Determine the [x, y] coordinate at the center of the cell enclosing the given text.  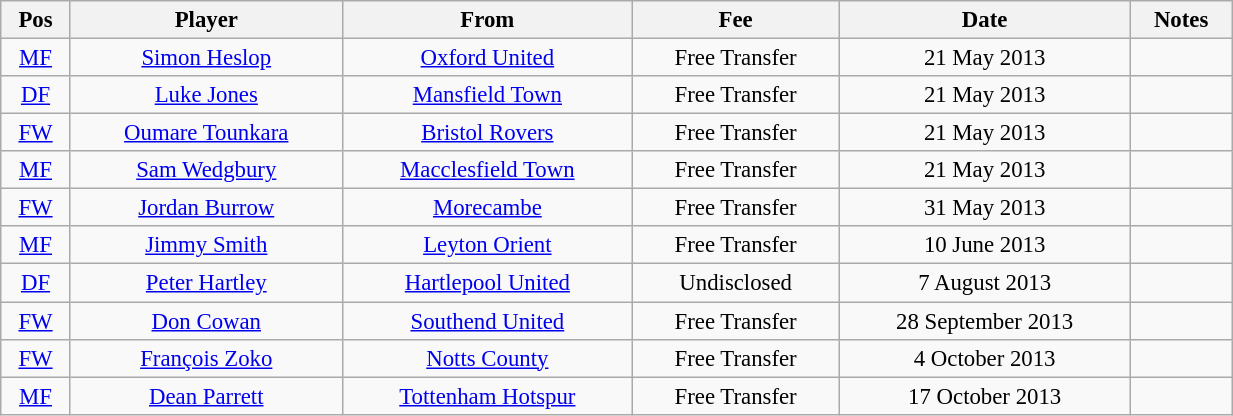
Don Cowan [206, 321]
10 June 2013 [985, 245]
Bristol Rovers [487, 133]
Undisclosed [736, 283]
Date [985, 20]
Oumare Tounkara [206, 133]
Leyton Orient [487, 245]
Jimmy Smith [206, 245]
Oxford United [487, 58]
François Zoko [206, 358]
Sam Wedgbury [206, 170]
7 August 2013 [985, 283]
Hartlepool United [487, 283]
Tottenham Hotspur [487, 396]
Peter Hartley [206, 283]
Player [206, 20]
Pos [36, 20]
From [487, 20]
17 October 2013 [985, 396]
28 September 2013 [985, 321]
Morecambe [487, 208]
Notts County [487, 358]
Jordan Burrow [206, 208]
Fee [736, 20]
4 October 2013 [985, 358]
Southend United [487, 321]
31 May 2013 [985, 208]
Notes [1182, 20]
Luke Jones [206, 95]
Macclesfield Town [487, 170]
Dean Parrett [206, 396]
Simon Heslop [206, 58]
Mansfield Town [487, 95]
